Pinpoint the cell where the given text exists, returning its (X, Y) midpoint coordinate. 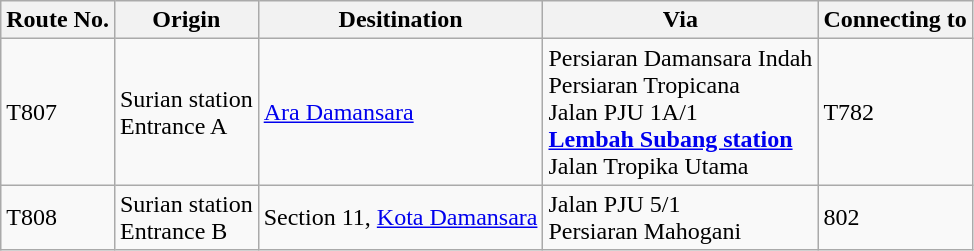
802 (895, 218)
Section 11, Kota Damansara (400, 218)
Via (680, 20)
T782 (895, 112)
T807 (58, 112)
T808 (58, 218)
Route No. (58, 20)
Connecting to (895, 20)
Surian station Entrance B (186, 218)
Persiaran Damansara Indah Persiaran Tropicana Jalan PJU 1A/1 Lembah Subang station Jalan Tropika Utama (680, 112)
Desitination (400, 20)
Ara Damansara (400, 112)
Jalan PJU 5/1 Persiaran Mahogani (680, 218)
Surian station Entrance A (186, 112)
Origin (186, 20)
